Capture the cell that displays the provided text and extract its (X, Y) central coordinate. 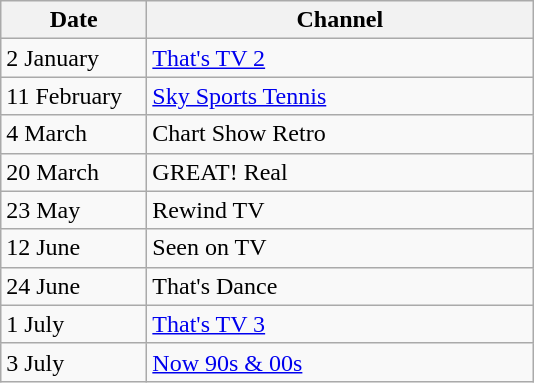
24 June (74, 286)
GREAT! Real (340, 172)
Now 90s & 00s (340, 362)
Seen on TV (340, 248)
20 March (74, 172)
11 February (74, 96)
1 July (74, 324)
Rewind TV (340, 210)
2 January (74, 58)
Channel (340, 20)
23 May (74, 210)
12 June (74, 248)
That's TV 2 (340, 58)
Sky Sports Tennis (340, 96)
That's Dance (340, 286)
3 July (74, 362)
Chart Show Retro (340, 134)
Date (74, 20)
4 March (74, 134)
That's TV 3 (340, 324)
